Output the (X, Y) coordinate of the center of the cell containing the given text.  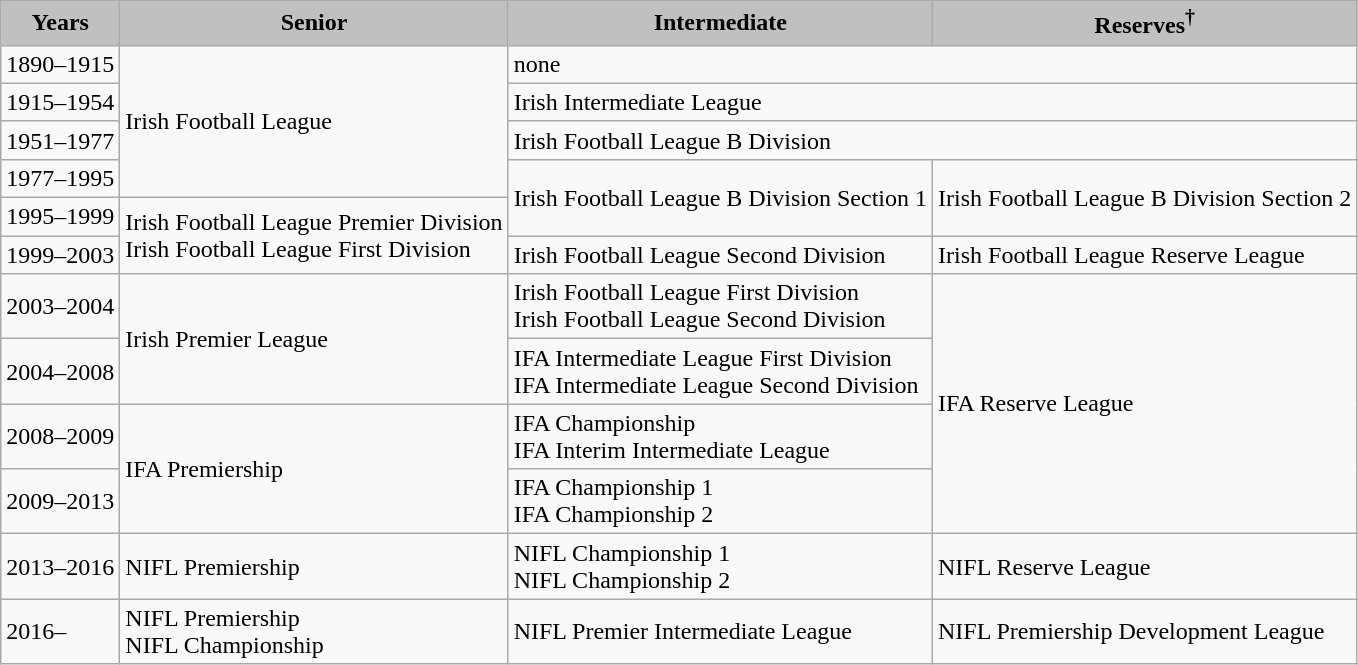
1890–1915 (60, 64)
2016– (60, 632)
Irish Football League B Division (932, 140)
NIFL Premiership Development League (1145, 632)
Irish Football League B Division Section 1 (720, 197)
IFA Premiership (314, 469)
Reserves† (1145, 24)
IFA Intermediate League First DivisionIFA Intermediate League Second Division (720, 372)
Irish Football League (314, 121)
Irish Football League Reserve League (1145, 255)
Intermediate (720, 24)
Irish Football League Premier DivisionIrish Football League First Division (314, 236)
NIFL Premier Intermediate League (720, 632)
2008–2009 (60, 436)
1999–2003 (60, 255)
Irish Intermediate League (932, 102)
1977–1995 (60, 178)
1915–1954 (60, 102)
2004–2008 (60, 372)
NIFL Premiership (314, 566)
Years (60, 24)
Irish Football League B Division Section 2 (1145, 197)
NIFL PremiershipNIFL Championship (314, 632)
Irish Premier League (314, 339)
2003–2004 (60, 306)
IFA Championship 1IFA Championship 2 (720, 502)
Senior (314, 24)
Irish Football League Second Division (720, 255)
none (932, 64)
NIFL Championship 1NIFL Championship 2 (720, 566)
2013–2016 (60, 566)
Irish Football League First DivisionIrish Football League Second Division (720, 306)
2009–2013 (60, 502)
1951–1977 (60, 140)
IFA Reserve League (1145, 404)
NIFL Reserve League (1145, 566)
IFA ChampionshipIFA Interim Intermediate League (720, 436)
1995–1999 (60, 217)
